Scan for the cell matching the given text and deliver its [x, y] coordinate at center. 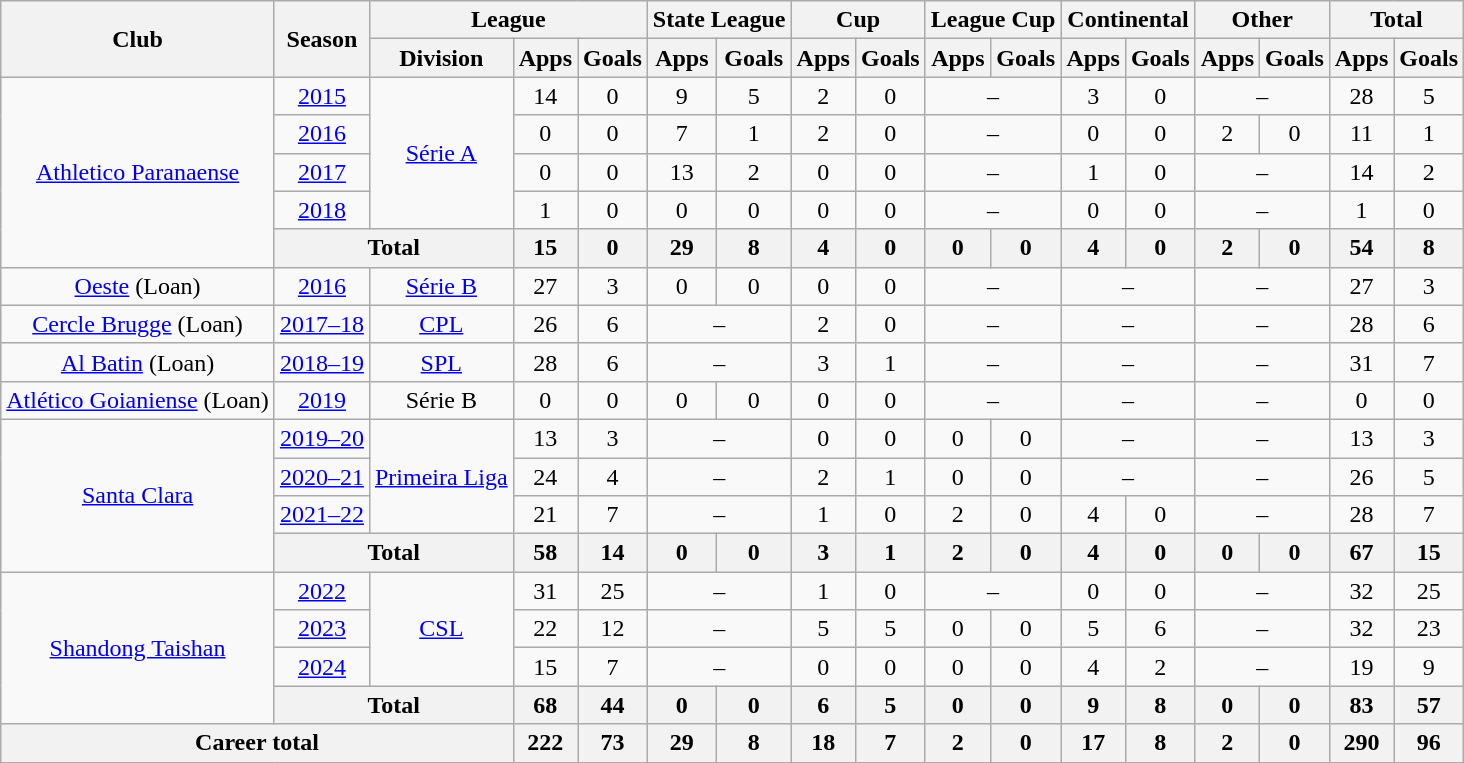
Primeira Liga [441, 476]
Division [441, 58]
2015 [322, 96]
2019 [322, 400]
2024 [322, 667]
17 [1093, 743]
12 [613, 629]
Career total [257, 743]
19 [1361, 667]
57 [1429, 705]
League Cup [993, 20]
96 [1429, 743]
22 [545, 629]
2017 [322, 172]
SPL [441, 362]
18 [823, 743]
Cup [858, 20]
2018 [322, 210]
83 [1361, 705]
Atlético Goianiense (Loan) [138, 400]
44 [613, 705]
2020–21 [322, 477]
Série A [441, 153]
67 [1361, 553]
54 [1361, 248]
2021–22 [322, 515]
State League [719, 20]
2022 [322, 591]
24 [545, 477]
58 [545, 553]
Shandong Taishan [138, 648]
Cercle Brugge (Loan) [138, 324]
Other [1262, 20]
Club [138, 39]
290 [1361, 743]
Athletico Paranaense [138, 172]
222 [545, 743]
CSL [441, 629]
2019–20 [322, 438]
2017–18 [322, 324]
2018–19 [322, 362]
League [508, 20]
Season [322, 39]
23 [1429, 629]
CPL [441, 324]
21 [545, 515]
Santa Clara [138, 495]
Al Batin (Loan) [138, 362]
68 [545, 705]
11 [1361, 134]
2023 [322, 629]
Oeste (Loan) [138, 286]
Continental [1128, 20]
73 [613, 743]
